Detect which cell encompasses the target text, then output its [X, Y] center coordinate. 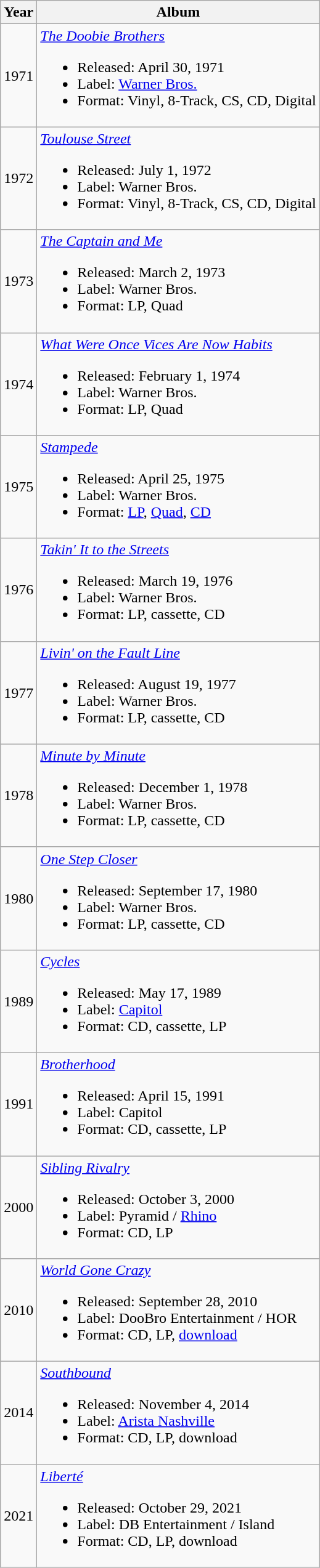
2014 [18, 1413]
The Captain and MeReleased: March 2, 1973Label: Warner Bros.Format: LP, Quad [178, 281]
2010 [18, 1311]
Minute by MinuteReleased: December 1, 1978Label: Warner Bros.Format: LP, cassette, CD [178, 796]
LibertéReleased: October 29, 2021Label: DB Entertainment / IslandFormat: CD, LP, download [178, 1516]
BrotherhoodReleased: April 15, 1991Label: CapitolFormat: CD, cassette, LP [178, 1104]
1989 [18, 1001]
Sibling RivalryReleased: October 3, 2000Label: Pyramid / RhinoFormat: CD, LP [178, 1207]
StampedeReleased: April 25, 1975Label: Warner Bros.Format: LP, Quad, CD [178, 487]
World Gone CrazyReleased: September 28, 2010Label: DooBro Entertainment / HORFormat: CD, LP, download [178, 1311]
1976 [18, 590]
The Doobie BrothersReleased: April 30, 1971Label: Warner Bros.Format: Vinyl, 8-Track, CS, CD, Digital [178, 75]
1971 [18, 75]
1991 [18, 1104]
1975 [18, 487]
Livin' on the Fault LineReleased: August 19, 1977Label: Warner Bros.Format: LP, cassette, CD [178, 692]
1973 [18, 281]
Takin' It to the StreetsReleased: March 19, 1976Label: Warner Bros.Format: LP, cassette, CD [178, 590]
2000 [18, 1207]
1978 [18, 796]
1974 [18, 384]
CyclesReleased: May 17, 1989Label: CapitolFormat: CD, cassette, LP [178, 1001]
Album [178, 12]
SouthboundReleased: November 4, 2014Label: Arista NashvilleFormat: CD, LP, download [178, 1413]
1972 [18, 179]
1980 [18, 898]
Toulouse StreetReleased: July 1, 1972Label: Warner Bros.Format: Vinyl, 8-Track, CS, CD, Digital [178, 179]
2021 [18, 1516]
One Step CloserReleased: September 17, 1980Label: Warner Bros.Format: LP, cassette, CD [178, 898]
Year [18, 12]
1977 [18, 692]
What Were Once Vices Are Now HabitsReleased: February 1, 1974Label: Warner Bros.Format: LP, Quad [178, 384]
